Search for the cell housing the specified text and yield its (x, y) center coordinate. 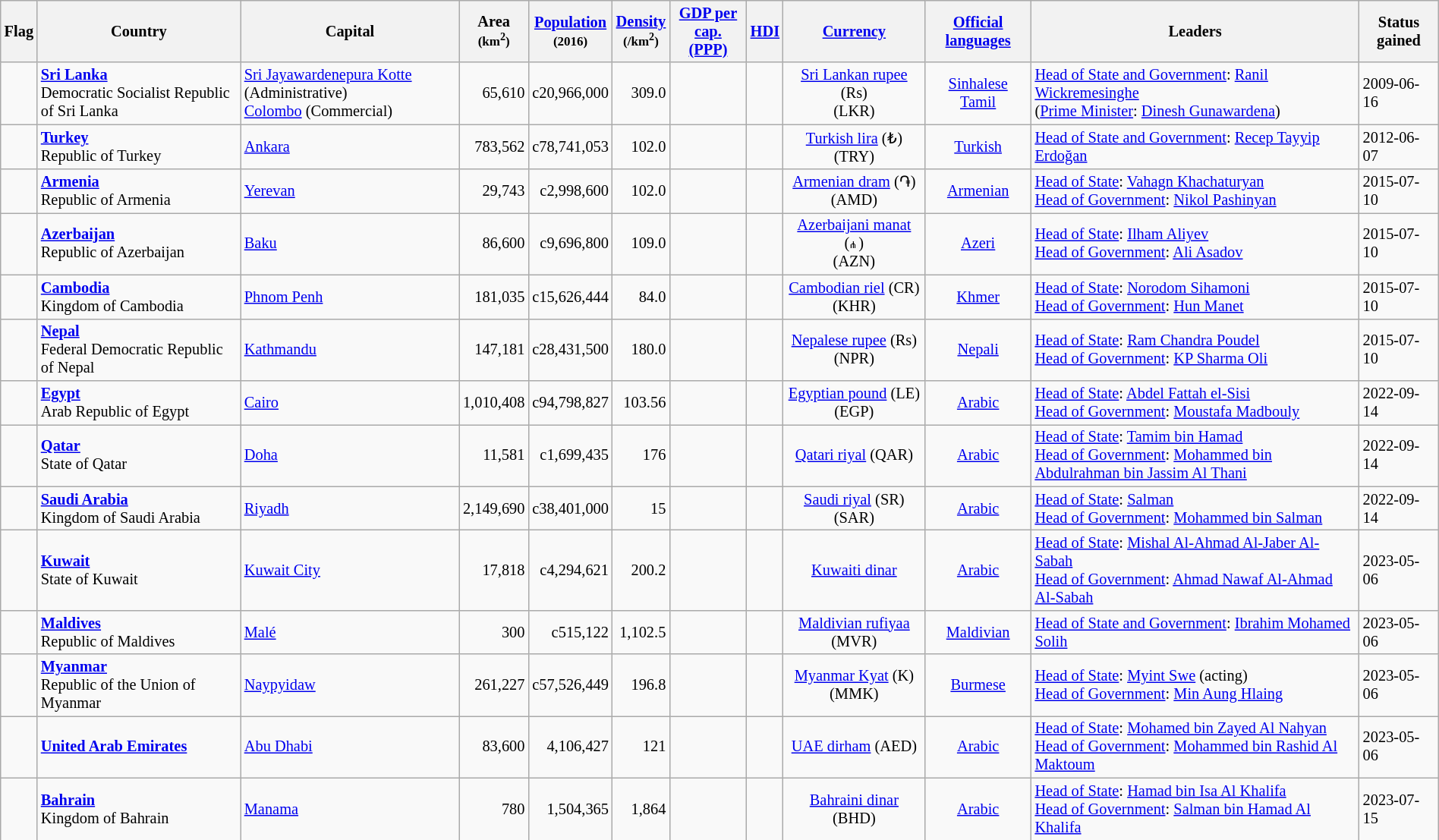
Head of State: Mohamed bin Zayed Al NahyanHead of Government: Mohammed bin Rashid Al Maktoum (1195, 747)
Egypt Arab Republic of Egypt (139, 402)
1,864 (641, 809)
Official languages (978, 31)
Maldives Republic of Maldives (139, 632)
Turkish lira (₺) (TRY) (855, 147)
c15,626,444 (570, 297)
Head of State and Government: Ranil Wickremesinghe(Prime Minister: Dinesh Gunawardena) (1195, 93)
Qatari riyal (QAR) (855, 455)
29,743 (493, 191)
Egyptian pound (LE)(EGP) (855, 402)
Khmer (978, 297)
Head of State and Government: Ibrahim Mohamed Solih (1195, 632)
Cairo (350, 402)
c1,699,435 (570, 455)
11,581 (493, 455)
2009-06-16 (1400, 93)
300 (493, 632)
Head of State: Hamad bin Isa Al KhalifaHead of Government: Salman bin Hamad Al Khalifa (1195, 809)
15 (641, 508)
Kuwaiti dinar (855, 570)
Sri Lankan rupee (Rs) (LKR) (855, 93)
Manama (350, 809)
SinhaleseTamil (978, 93)
Abu Dhabi (350, 747)
Area(km2) (493, 31)
103.56 (641, 402)
Density(/km2) (641, 31)
2012-06-07 (1400, 147)
Status gained (1400, 31)
Azerbaijani manat (₼) (AZN) (855, 244)
Saudi riyal (SR) (SAR) (855, 508)
Capital (350, 31)
Phnom Penh (350, 297)
Qatar State of Qatar (139, 455)
Head of State: Mishal Al-Ahmad Al-Jaber Al-SabahHead of Government: Ahmad Nawaf Al-Ahmad Al-Sabah (1195, 570)
c20,966,000 (570, 93)
Bahrain Kingdom of Bahrain (139, 809)
Sri LankaDemocratic Socialist Republic of Sri Lanka (139, 93)
Head of State: Ilham AliyevHead of Government: Ali Asadov (1195, 244)
Head of State and Government: Recep Tayyip Erdoğan (1195, 147)
ArmeniaRepublic of Armenia (139, 191)
Flag (19, 31)
Head of State: Abdel Fattah el-SisiHead of Government: Moustafa Madbouly (1195, 402)
c2,998,600 (570, 191)
83,600 (493, 747)
Nepali (978, 350)
147,181 (493, 350)
c515,122 (570, 632)
UAE dirham (AED) (855, 747)
Kathmandu (350, 350)
Population(2016) (570, 31)
Saudi Arabia Kingdom of Saudi Arabia (139, 508)
Myanmar Kyat (K) (MMK) (855, 685)
1,504,365 (570, 809)
Malé (350, 632)
17,818 (493, 570)
Kuwait State of Kuwait (139, 570)
c4,294,621 (570, 570)
c28,431,500 (570, 350)
1,010,408 (493, 402)
c94,798,827 (570, 402)
Azeri (978, 244)
Doha (350, 455)
Naypyidaw (350, 685)
Currency (855, 31)
Cambodian riel (CR) (KHR) (855, 297)
Burmese (978, 685)
Myanmar Republic of the Union of Myanmar (139, 685)
Head of State: Ram Chandra PoudelHead of Government: KP Sharma Oli (1195, 350)
Head of State: Myint Swe (acting)Head of Government: Min Aung Hlaing (1195, 685)
c78,741,053 (570, 147)
Leaders (1195, 31)
109.0 (641, 244)
Head of State: SalmanHead of Government: Mohammed bin Salman (1195, 508)
United Arab Emirates (139, 747)
783,562 (493, 147)
c57,526,449 (570, 685)
HDI (765, 31)
309.0 (641, 93)
86,600 (493, 244)
121 (641, 747)
Sri Jayawardenepura Kotte (Administrative)Colombo (Commercial) (350, 93)
196.8 (641, 685)
Azerbaijan Republic of Azerbaijan (139, 244)
Nepalese rupee (Rs) (NPR) (855, 350)
200.2 (641, 570)
Maldivian (978, 632)
c38,401,000 (570, 508)
Bahraini dinar (BHD) (855, 809)
Yerevan (350, 191)
181,035 (493, 297)
Kuwait City (350, 570)
Cambodia Kingdom of Cambodia (139, 297)
Maldivian rufiyaa (MVR) (855, 632)
261,227 (493, 685)
Armenian dram (֏) (AMD) (855, 191)
Country (139, 31)
Head of State: Tamim bin HamadHead of Government: Mohammed bin Abdulrahman bin Jassim Al Thani (1195, 455)
Nepal Federal Democratic Republic of Nepal (139, 350)
84.0 (641, 297)
Head of State: Norodom SihamoniHead of Government: Hun Manet (1195, 297)
180.0 (641, 350)
Ankara (350, 147)
1,102.5 (641, 632)
TurkeyRepublic of Turkey (139, 147)
176 (641, 455)
Turkish (978, 147)
c9,696,800 (570, 244)
2,149,690 (493, 508)
Riyadh (350, 508)
4,106,427 (570, 747)
2023-07-15 (1400, 809)
Armenian (978, 191)
Head of State: Vahagn KhachaturyanHead of Government: Nikol Pashinyan (1195, 191)
GDP per cap.(PPP) (708, 31)
Baku (350, 244)
780 (493, 809)
65,610 (493, 93)
